Find where the given text appears and provide that cell's center as (X, Y) coordinate. 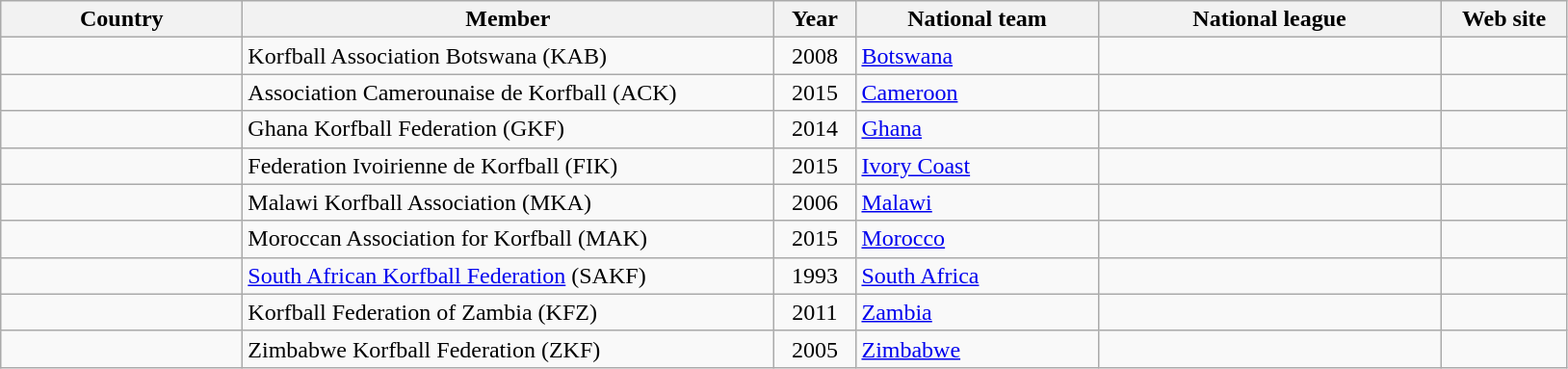
Web site (1504, 19)
National league (1269, 19)
Malawi Korfball Association (MKA) (509, 202)
Korfball Federation of Zambia (KFZ) (509, 312)
Zimbabwe (977, 349)
Association Camerounaise de Korfball (ACK) (509, 92)
Country (121, 19)
1993 (815, 276)
Moroccan Association for Korfball (MAK) (509, 239)
Ghana (977, 129)
Zimbabwe Korfball Federation (ZKF) (509, 349)
Federation Ivoirienne de Korfball (FIK) (509, 166)
Zambia (977, 312)
Member (509, 19)
Cameroon (977, 92)
Year (815, 19)
2011 (815, 312)
2005 (815, 349)
Botswana (977, 56)
Ivory Coast (977, 166)
South Africa (977, 276)
Korfball Association Botswana (KAB) (509, 56)
Malawi (977, 202)
2014 (815, 129)
Morocco (977, 239)
National team (977, 19)
2006 (815, 202)
2008 (815, 56)
South African Korfball Federation (SAKF) (509, 276)
Ghana Korfball Federation (GKF) (509, 129)
